Detect which cell encompasses the target text, then output its [x, y] center coordinate. 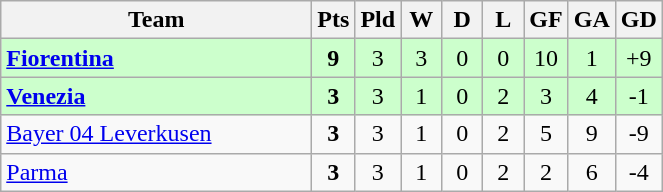
GA [592, 20]
D [462, 20]
10 [546, 58]
-9 [638, 134]
Venezia [156, 96]
Pts [334, 20]
W [422, 20]
4 [592, 96]
6 [592, 172]
+9 [638, 58]
Parma [156, 172]
GD [638, 20]
L [504, 20]
-1 [638, 96]
Fiorentina [156, 58]
GF [546, 20]
Team [156, 20]
-4 [638, 172]
Bayer 04 Leverkusen [156, 134]
Pld [378, 20]
5 [546, 134]
